Search for the cell housing the specified text and yield its (X, Y) center coordinate. 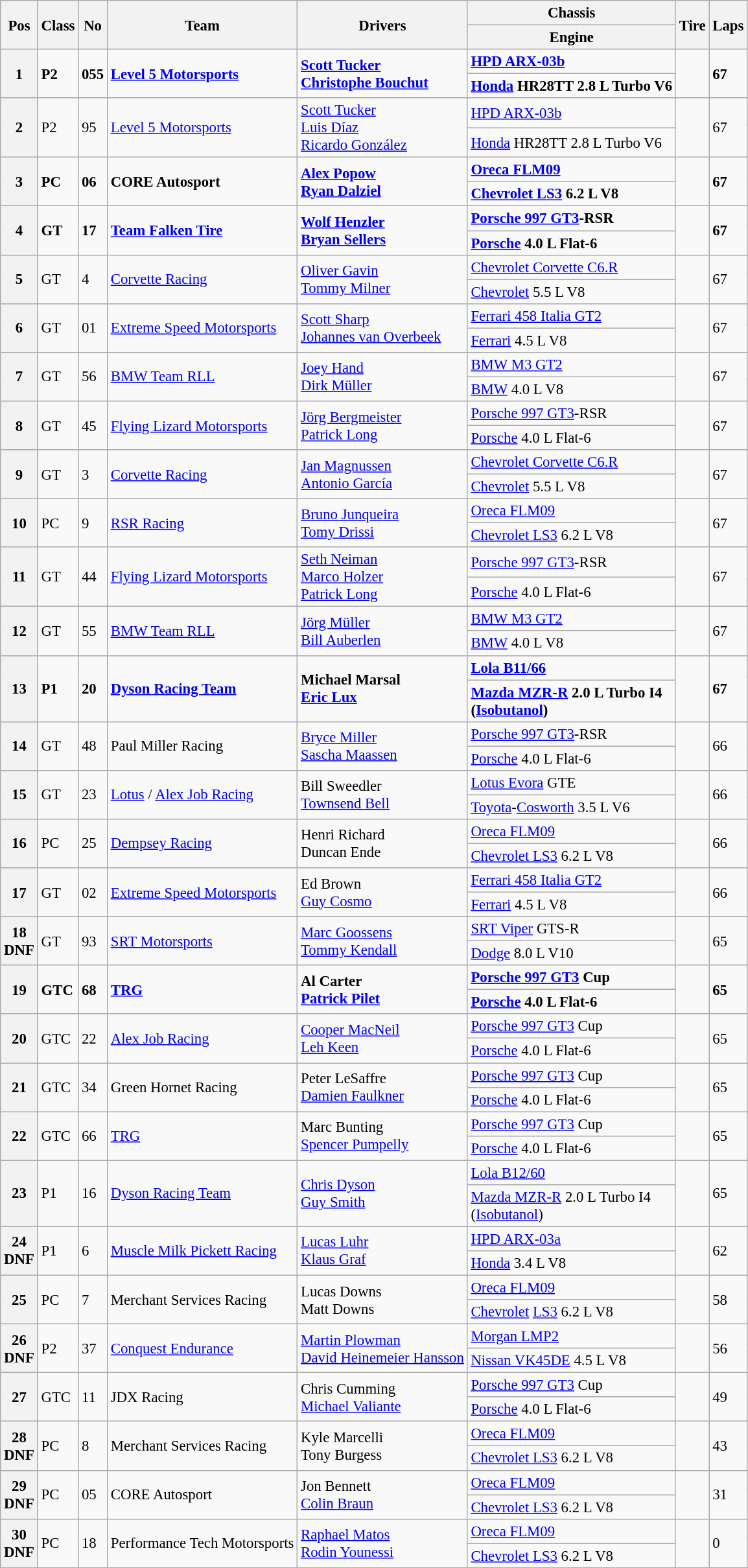
55 (93, 631)
Raphael Matos Rodin Younessi (382, 1543)
Bill Sweedler Townsend Bell (382, 795)
0 (729, 1543)
Kyle Marcelli Tony Burgess (382, 1445)
Alex Job Racing (202, 1038)
SRT Viper GTS-R (572, 929)
Oliver Gavin Tommy Milner (382, 279)
Marc Goossens Tommy Kendall (382, 941)
29DNF (19, 1495)
Toyota-Cosworth 3.5 L V6 (572, 807)
28DNF (19, 1445)
Paul Miller Racing (202, 745)
Team (202, 25)
Michael Marsal Eric Lux (382, 688)
Joey Hand Dirk Müller (382, 377)
Jörg Müller Bill Auberlen (382, 631)
34 (93, 1088)
Lotus / Alex Job Racing (202, 795)
Pos (19, 25)
Morgan LMP2 (572, 1337)
Peter LeSaffre Damien Faulkner (382, 1088)
24DNF (19, 1251)
13 (19, 688)
48 (93, 745)
01 (93, 328)
5 (19, 279)
27 (19, 1398)
15 (19, 795)
43 (729, 1445)
Dempsey Racing (202, 844)
12 (19, 631)
Honda 3.4 L V8 (572, 1263)
68 (93, 989)
44 (93, 577)
31 (729, 1495)
05 (93, 1495)
Nissan VK45DE 4.5 L V8 (572, 1361)
JDX Racing (202, 1398)
Cooper MacNeil Leh Keen (382, 1038)
Scott Tucker Christophe Bouchut (382, 74)
10 (19, 522)
Lucas Downs Matt Downs (382, 1299)
Tire (692, 25)
Chris Dyson Guy Smith (382, 1193)
Drivers (382, 25)
SRT Motorsports (202, 941)
Dodge 8.0 L V10 (572, 954)
Lucas Luhr Klaus Graf (382, 1251)
HPD ARX-03a (572, 1239)
Lola B12/60 (572, 1173)
Scott Sharp Johannes van Overbeek (382, 328)
Chris Cumming Michael Valiante (382, 1398)
Al Carter Patrick Pilet (382, 989)
RSR Racing (202, 522)
62 (729, 1251)
93 (93, 941)
Martin Plowman David Heinemeier Hansson (382, 1348)
26DNF (19, 1348)
Lola B11/66 (572, 668)
Scott Tucker Luis Díaz Ricardo González (382, 128)
14 (19, 745)
37 (93, 1348)
Muscle Milk Pickett Racing (202, 1251)
49 (729, 1398)
Team Falken Tire (202, 231)
18 (93, 1543)
Jan Magnussen Antonio García (382, 474)
Henri Richard Duncan Ende (382, 844)
95 (93, 128)
Jörg Bergmeister Patrick Long (382, 425)
58 (729, 1299)
02 (93, 892)
Wolf Henzler Bryan Sellers (382, 231)
30DNF (19, 1543)
Alex Popow Ryan Dalziel (382, 181)
1 (19, 74)
Engine (572, 38)
055 (93, 74)
18DNF (19, 941)
19 (19, 989)
2 (19, 128)
No (93, 25)
06 (93, 181)
45 (93, 425)
Laps (729, 25)
Bryce Miller Sascha Maassen (382, 745)
Jon Bennett Colin Braun (382, 1495)
21 (19, 1088)
Conquest Endurance (202, 1348)
Ed Brown Guy Cosmo (382, 892)
Marc Bunting Spencer Pumpelly (382, 1136)
Chassis (572, 13)
Seth Neiman Marco Holzer Patrick Long (382, 577)
Lotus Evora GTE (572, 783)
Class (58, 25)
Performance Tech Motorsports (202, 1543)
Bruno Junqueira Tomy Drissi (382, 522)
Green Hornet Racing (202, 1088)
